From the cell containing the given text, extract its center point as (X, Y) coordinate. 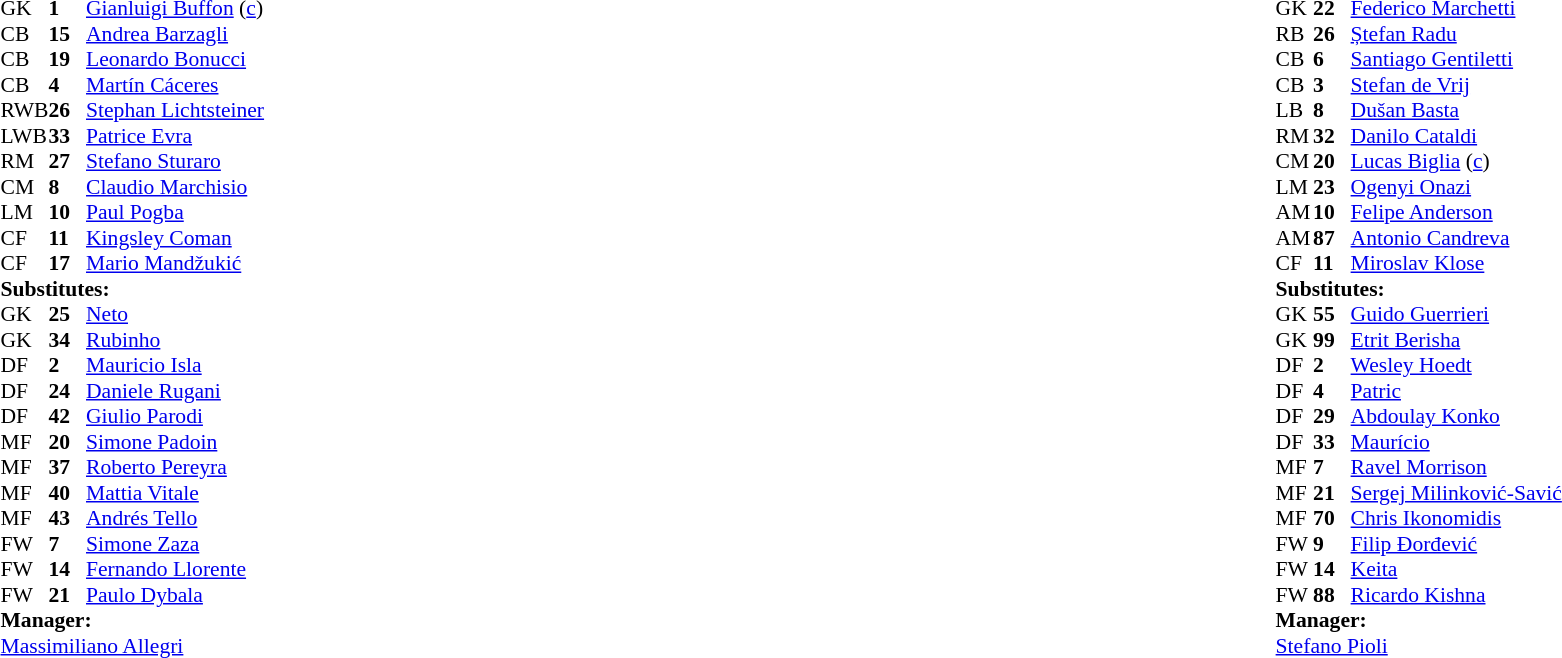
40 (67, 493)
Mattia Vitale (175, 493)
29 (1332, 417)
88 (1332, 595)
Giulio Parodi (175, 417)
Stefano Sturaro (175, 161)
Claudio Marchisio (175, 187)
Ogenyi Onazi (1456, 187)
Stephan Lichtsteiner (175, 111)
Wesley Hoedt (1456, 365)
Patrice Evra (175, 136)
RWB (24, 111)
RB (1295, 34)
Rubinho (175, 340)
87 (1332, 238)
Guido Guerrieri (1456, 315)
Patric (1456, 391)
32 (1332, 136)
19 (67, 59)
LWB (24, 136)
9 (1332, 544)
70 (1332, 519)
Daniele Rugani (175, 391)
Neto (175, 315)
Roberto Pereyra (175, 467)
6 (1332, 59)
Ștefan Radu (1456, 34)
Keita (1456, 569)
Santiago Gentiletti (1456, 59)
Andrés Tello (175, 519)
17 (67, 263)
Mario Mandžukić (175, 263)
Ravel Morrison (1456, 467)
Stefan de Vrij (1456, 85)
Felipe Anderson (1456, 213)
Simone Zaza (175, 544)
Andrea Barzagli (175, 34)
Sergej Milinković-Savić (1456, 493)
3 (1332, 85)
Miroslav Klose (1456, 263)
15 (67, 34)
34 (67, 340)
Maurício (1456, 442)
25 (67, 315)
Leonardo Bonucci (175, 59)
27 (67, 161)
LB (1295, 111)
99 (1332, 340)
Paul Pogba (175, 213)
Kingsley Coman (175, 238)
Simone Padoin (175, 442)
23 (1332, 187)
Etrit Berisha (1456, 340)
43 (67, 519)
Martín Cáceres (175, 85)
Danilo Cataldi (1456, 136)
Paulo Dybala (175, 595)
Fernando Llorente (175, 569)
Antonio Candreva (1456, 238)
Abdoulay Konko (1456, 417)
24 (67, 391)
55 (1332, 315)
Filip Đorđević (1456, 544)
Chris Ikonomidis (1456, 519)
Ricardo Kishna (1456, 595)
37 (67, 467)
Dušan Basta (1456, 111)
Lucas Biglia (c) (1456, 161)
42 (67, 417)
Mauricio Isla (175, 365)
